For the text-containing cell, return its midpoint in [X, Y] coordinate format. 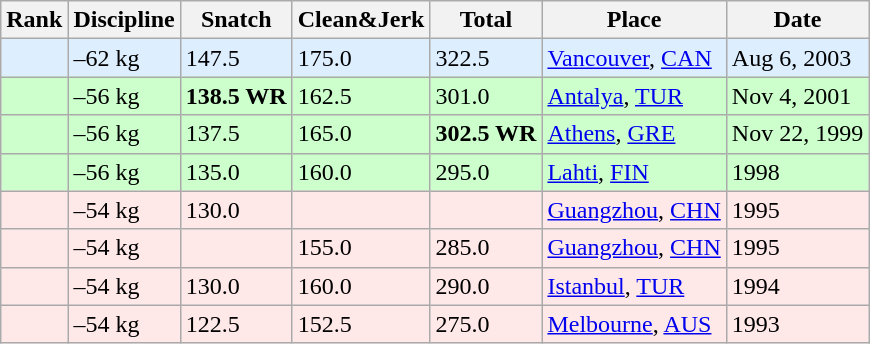
295.0 [486, 172]
122.5 [236, 324]
Aug 6, 2003 [797, 58]
Rank [34, 20]
Vancouver, CAN [634, 58]
Istanbul, TUR [634, 286]
Date [797, 20]
Antalya, TUR [634, 96]
147.5 [236, 58]
Discipline [124, 20]
285.0 [486, 248]
302.5 WR [486, 134]
301.0 [486, 96]
Nov 4, 2001 [797, 96]
Melbourne, AUS [634, 324]
Clean&Jerk [361, 20]
138.5 WR [236, 96]
275.0 [486, 324]
290.0 [486, 286]
137.5 [236, 134]
175.0 [361, 58]
–62 kg [124, 58]
152.5 [361, 324]
Lahti, FIN [634, 172]
1994 [797, 286]
1998 [797, 172]
165.0 [361, 134]
Total [486, 20]
162.5 [361, 96]
Athens, GRE [634, 134]
1993 [797, 324]
Snatch [236, 20]
322.5 [486, 58]
Place [634, 20]
135.0 [236, 172]
Nov 22, 1999 [797, 134]
155.0 [361, 248]
